Determine the (x, y) coordinate at the center of the cell enclosing the given text.  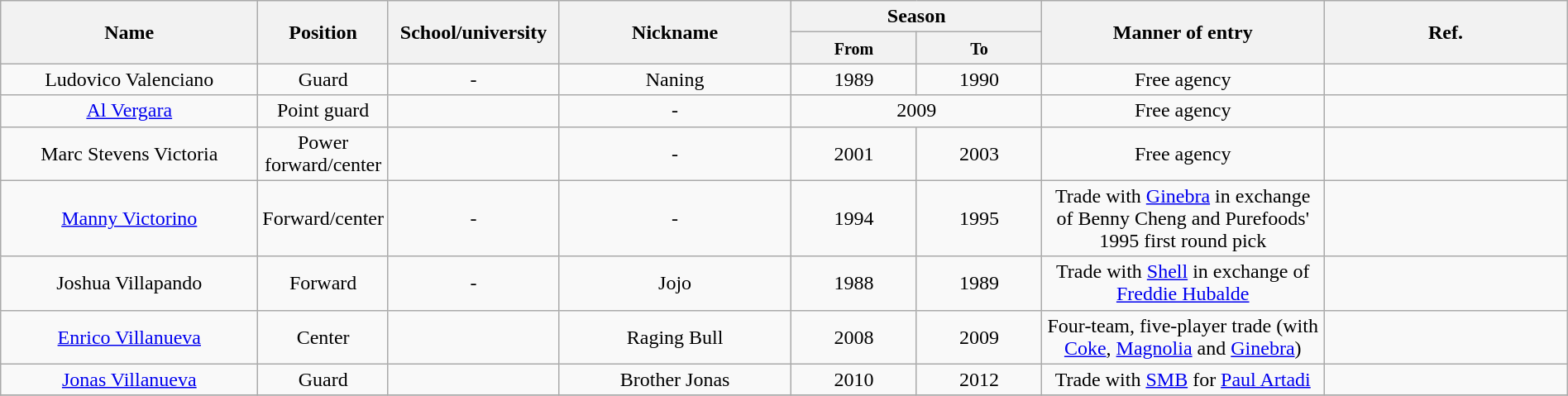
Position (323, 32)
From (854, 48)
Forward (323, 283)
Forward/center (323, 218)
Joshua Villapando (129, 283)
Manny Victorino (129, 218)
1994 (854, 218)
Jonas Villanueva (129, 379)
2010 (854, 379)
Trade with Ginebra in exchange of Benny Cheng and Purefoods' 1995 first round pick (1183, 218)
Manner of entry (1183, 32)
Brother Jonas (675, 379)
Marc Stevens Victoria (129, 154)
Nickname (675, 32)
2001 (854, 154)
1995 (979, 218)
Enrico Villanueva (129, 337)
Raging Bull (675, 337)
Name (129, 32)
Four-team, five-player trade (with Coke, Magnolia and Ginebra) (1183, 337)
Jojo (675, 283)
Trade with SMB for Paul Artadi (1183, 379)
2012 (979, 379)
Season (916, 17)
Naning (675, 79)
Power forward/center (323, 154)
Center (323, 337)
1990 (979, 79)
Point guard (323, 111)
2008 (854, 337)
Ludovico Valenciano (129, 79)
To (979, 48)
Ref. (1446, 32)
Al Vergara (129, 111)
Trade with Shell in exchange of Freddie Hubalde (1183, 283)
School/university (473, 32)
2003 (979, 154)
1988 (854, 283)
